Find where the given text appears and provide that cell's center as (x, y) coordinate. 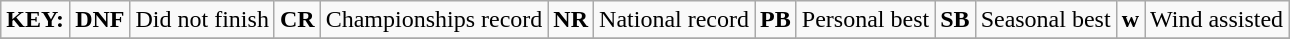
KEY: (36, 20)
Personal best (865, 20)
DNF (100, 20)
PB (776, 20)
Wind assisted (1217, 20)
NR (571, 20)
Did not finish (202, 20)
National record (674, 20)
SB (955, 20)
CR (297, 20)
Seasonal best (1046, 20)
w (1130, 20)
Championships record (434, 20)
